Pinpoint the cell where the given text exists, returning its (x, y) midpoint coordinate. 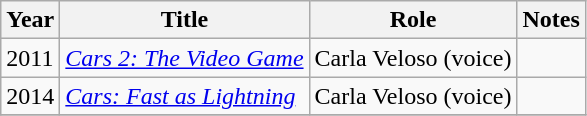
2011 (30, 58)
Cars: Fast as Lightning (184, 96)
2014 (30, 96)
Notes (551, 20)
Year (30, 20)
Role (413, 20)
Title (184, 20)
Cars 2: The Video Game (184, 58)
